Determine the (x, y) coordinate at the center of the cell enclosing the given text.  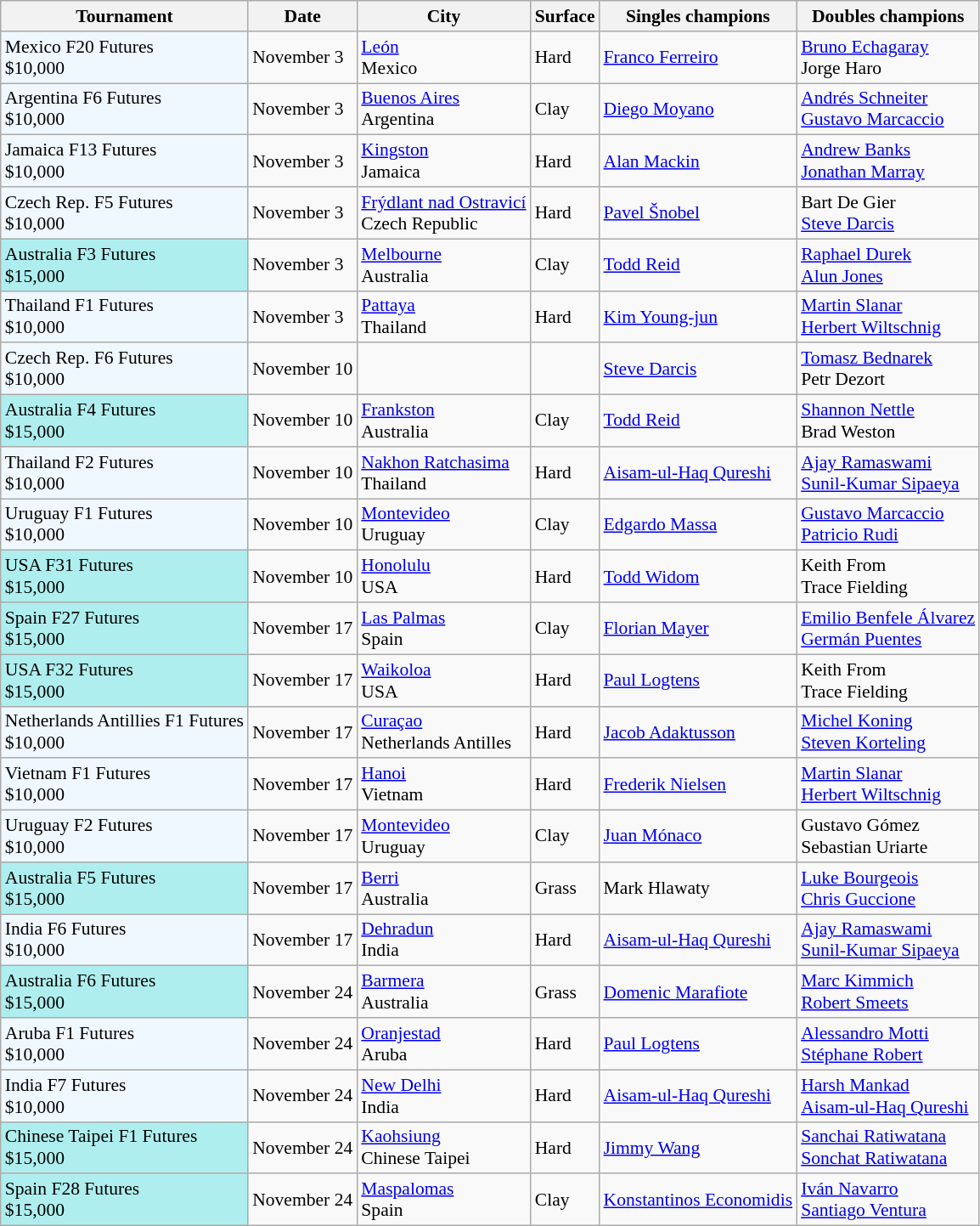
Tomasz Bednarek Petr Dezort (888, 369)
Aruba F1 Futures$10,000 (124, 1043)
Alan Mackin (698, 161)
Australia F6 Futures$15,000 (124, 992)
Australia F3 Futures$15,000 (124, 265)
Jamaica F13 Futures$10,000 (124, 161)
Las PalmasSpain (443, 629)
Thailand F2 Futures$10,000 (124, 472)
HonoluluUSA (443, 576)
Gustavo Marcaccio Patricio Rudi (888, 525)
Doubles champions (888, 16)
HanoiVietnam (443, 785)
Surface (566, 16)
Andrés Schneiter Gustavo Marcaccio (888, 109)
Czech Rep. F6 Futures$10,000 (124, 369)
Pavel Šnobel (698, 212)
Todd Widom (698, 576)
KingstonJamaica (443, 161)
DehradunIndia (443, 940)
Frederik Nielsen (698, 785)
Singles champions (698, 16)
MelbourneAustralia (443, 265)
Argentina F6 Futures$10,000 (124, 109)
BarmeraAustralia (443, 992)
Mexico F20 Futures$10,000 (124, 58)
Diego Moyano (698, 109)
Spain F28 Futures$15,000 (124, 1200)
Uruguay F1 Futures$10,000 (124, 525)
Sanchai Ratiwatana Sonchat Ratiwatana (888, 1147)
Thailand F1 Futures$10,000 (124, 316)
India F7 Futures$10,000 (124, 1096)
Jimmy Wang (698, 1147)
Australia F5 Futures$15,000 (124, 889)
WaikoloaUSA (443, 680)
Franco Ferreiro (698, 58)
MaspalomasSpain (443, 1200)
Vietnam F1 Futures$10,000 (124, 785)
Bart De Gier Steve Darcis (888, 212)
Netherlands Antillies F1 Futures$10,000 (124, 732)
USA F32 Futures$15,000 (124, 680)
City (443, 16)
Tournament (124, 16)
LeónMexico (443, 58)
FrankstonAustralia (443, 421)
USA F31 Futures$15,000 (124, 576)
Kim Young-jun (698, 316)
Buenos AiresArgentina (443, 109)
Juan Mónaco (698, 836)
KaohsiungChinese Taipei (443, 1147)
Edgardo Massa (698, 525)
Domenic Marafiote (698, 992)
Konstantinos Economidis (698, 1200)
Shannon Nettle Brad Weston (888, 421)
Marc Kimmich Robert Smeets (888, 992)
Luke Bourgeois Chris Guccione (888, 889)
Mark Hlawaty (698, 889)
Uruguay F2 Futures$10,000 (124, 836)
Australia F4 Futures$15,000 (124, 421)
BerriAustralia (443, 889)
Emilio Benfele Álvarez Germán Puentes (888, 629)
Raphael Durek Alun Jones (888, 265)
Steve Darcis (698, 369)
Florian Mayer (698, 629)
Jacob Adaktusson (698, 732)
Czech Rep. F5 Futures$10,000 (124, 212)
CuraçaoNetherlands Antilles (443, 732)
Alessandro Motti Stéphane Robert (888, 1043)
Bruno Echagaray Jorge Haro (888, 58)
Harsh Mankad Aisam-ul-Haq Qureshi (888, 1096)
Date (302, 16)
New DelhiIndia (443, 1096)
PattayaThailand (443, 316)
Andrew Banks Jonathan Marray (888, 161)
Michel Koning Steven Korteling (888, 732)
Spain F27 Futures$15,000 (124, 629)
Nakhon RatchasimaThailand (443, 472)
Chinese Taipei F1 Futures$15,000 (124, 1147)
India F6 Futures$10,000 (124, 940)
Gustavo Gómez Sebastian Uriarte (888, 836)
Iván Navarro Santiago Ventura (888, 1200)
Frýdlant nad OstravicíCzech Republic (443, 212)
OranjestadAruba (443, 1043)
